Find where the given text appears and provide that cell's center as (X, Y) coordinate. 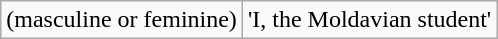
(masculine or feminine) (122, 20)
'I, the Moldavian student' (369, 20)
